Return the (x, y) coordinate for the center point of the cell that contains the specified text.  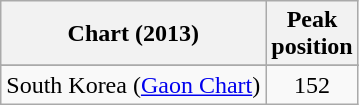
Chart (2013) (134, 34)
South Korea (Gaon Chart) (134, 85)
Peakposition (312, 34)
152 (312, 85)
